Detect which cell encompasses the target text, then output its [X, Y] center coordinate. 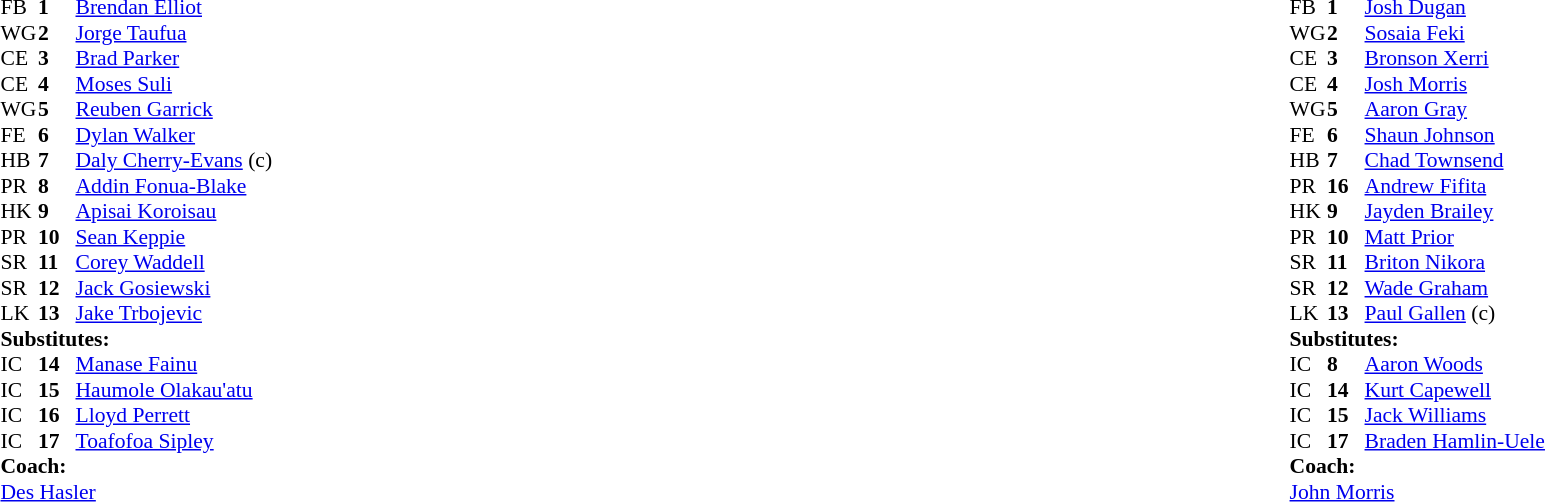
Moses Suli [174, 84]
Wade Graham [1455, 288]
Braden Hamlin-Uele [1455, 441]
Jack Williams [1455, 415]
Kurt Capewell [1455, 390]
Haumole Olakau'atu [174, 390]
Jack Gosiewski [174, 288]
Chad Townsend [1455, 161]
Toafofoa Sipley [174, 441]
Jayden Brailey [1455, 211]
Shaun Johnson [1455, 135]
Sean Keppie [174, 237]
Dylan Walker [174, 135]
Bronson Xerri [1455, 59]
Corey Waddell [174, 263]
Josh Morris [1455, 84]
Reuben Garrick [174, 109]
Brad Parker [174, 59]
Apisai Koroisau [174, 211]
Lloyd Perrett [174, 415]
Briton Nikora [1455, 263]
Andrew Fifita [1455, 186]
Aaron Gray [1455, 109]
Addin Fonua-Blake [174, 186]
Paul Gallen (c) [1455, 313]
Jorge Taufua [174, 33]
Daly Cherry-Evans (c) [174, 161]
Aaron Woods [1455, 365]
Jake Trbojevic [174, 313]
Sosaia Feki [1455, 33]
Matt Prior [1455, 237]
Manase Fainu [174, 365]
